Extract the (X, Y) coordinate from the center of the cell holding the provided text.  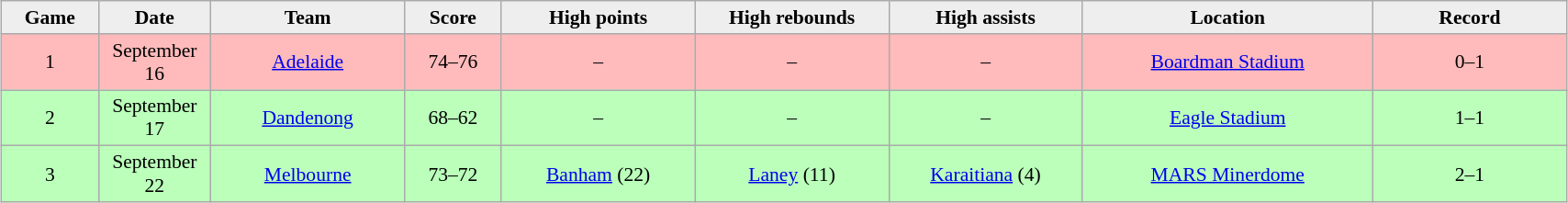
Eagle Stadium (1227, 118)
Banham (22) (599, 175)
2–1 (1469, 175)
Date (154, 17)
September 17 (154, 118)
Karaitiana (4) (986, 175)
Adelaide (308, 62)
1 (50, 62)
September 16 (154, 62)
MARS Minerdome (1227, 175)
High points (599, 17)
73–72 (454, 175)
Team (308, 17)
Laney (11) (791, 175)
Game (50, 17)
2 (50, 118)
High rebounds (791, 17)
September 22 (154, 175)
Melbourne (308, 175)
68–62 (454, 118)
3 (50, 175)
Dandenong (308, 118)
0–1 (1469, 62)
High assists (986, 17)
Record (1469, 17)
Boardman Stadium (1227, 62)
74–76 (454, 62)
1–1 (1469, 118)
Score (454, 17)
Location (1227, 17)
